Provide the [x, y] coordinate of the cell's center where the given text is located.  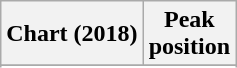
Peakposition [189, 34]
Chart (2018) [72, 34]
